Provide the [x, y] coordinate of the cell's center where the given text is located.  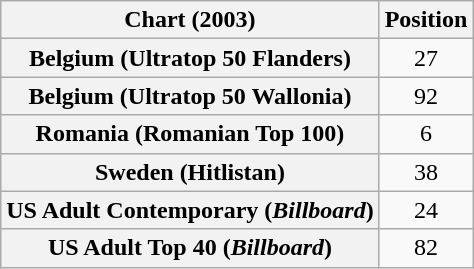
38 [426, 172]
Chart (2003) [190, 20]
US Adult Contemporary (Billboard) [190, 210]
6 [426, 134]
82 [426, 248]
Position [426, 20]
24 [426, 210]
92 [426, 96]
Sweden (Hitlistan) [190, 172]
27 [426, 58]
Belgium (Ultratop 50 Flanders) [190, 58]
US Adult Top 40 (Billboard) [190, 248]
Romania (Romanian Top 100) [190, 134]
Belgium (Ultratop 50 Wallonia) [190, 96]
